Return [x, y] of the center of cell containing provided text 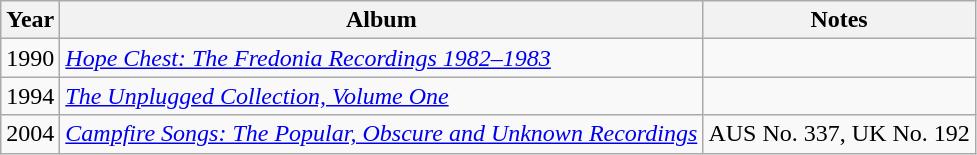
AUS No. 337, UK No. 192 [839, 134]
Hope Chest: The Fredonia Recordings 1982–1983 [382, 58]
1990 [30, 58]
Album [382, 20]
Campfire Songs: The Popular, Obscure and Unknown Recordings [382, 134]
2004 [30, 134]
1994 [30, 96]
Notes [839, 20]
The Unplugged Collection, Volume One [382, 96]
Year [30, 20]
